Provide the [x, y] coordinate of the cell's center where the given text is located.  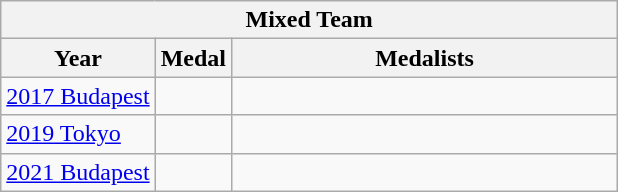
2021 Budapest [78, 172]
Year [78, 58]
Medalists [425, 58]
2019 Tokyo [78, 134]
Mixed Team [310, 20]
2017 Budapest [78, 96]
Medal [193, 58]
